Find where the given text appears and provide that cell's center as (x, y) coordinate. 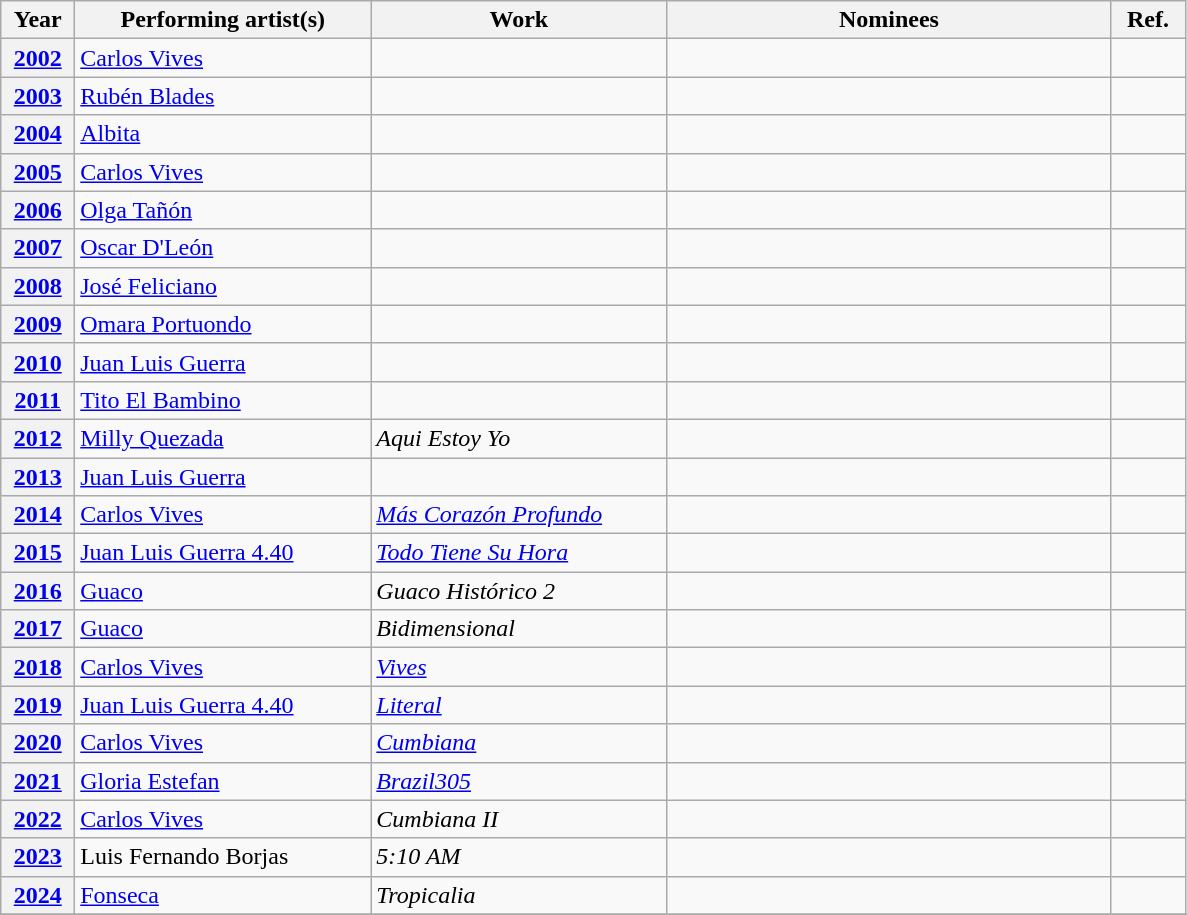
2012 (38, 438)
Luis Fernando Borjas (223, 857)
Olga Tañón (223, 210)
2009 (38, 324)
2022 (38, 819)
2017 (38, 629)
Omara Portuondo (223, 324)
2020 (38, 743)
Ref. (1148, 20)
Vives (519, 667)
Work (519, 20)
2002 (38, 58)
Todo Tiene Su Hora (519, 553)
2008 (38, 286)
Performing artist(s) (223, 20)
Gloria Estefan (223, 781)
2011 (38, 400)
2023 (38, 857)
5:10 AM (519, 857)
Literal (519, 705)
2014 (38, 515)
2015 (38, 553)
Más Corazón Profundo (519, 515)
2004 (38, 134)
2013 (38, 477)
Aqui Estoy Yo (519, 438)
Bidimensional (519, 629)
2024 (38, 895)
2003 (38, 96)
2005 (38, 172)
2010 (38, 362)
Brazil305 (519, 781)
2006 (38, 210)
Rubén Blades (223, 96)
Cumbiana II (519, 819)
Oscar D'León (223, 248)
Tito El Bambino (223, 400)
José Feliciano (223, 286)
2007 (38, 248)
Year (38, 20)
Nominees (889, 20)
2021 (38, 781)
2016 (38, 591)
Guaco Histórico 2 (519, 591)
2019 (38, 705)
2018 (38, 667)
Tropicalia (519, 895)
Fonseca (223, 895)
Milly Quezada (223, 438)
Albita (223, 134)
Cumbiana (519, 743)
